Scan for the cell matching the given text and deliver its [X, Y] coordinate at center. 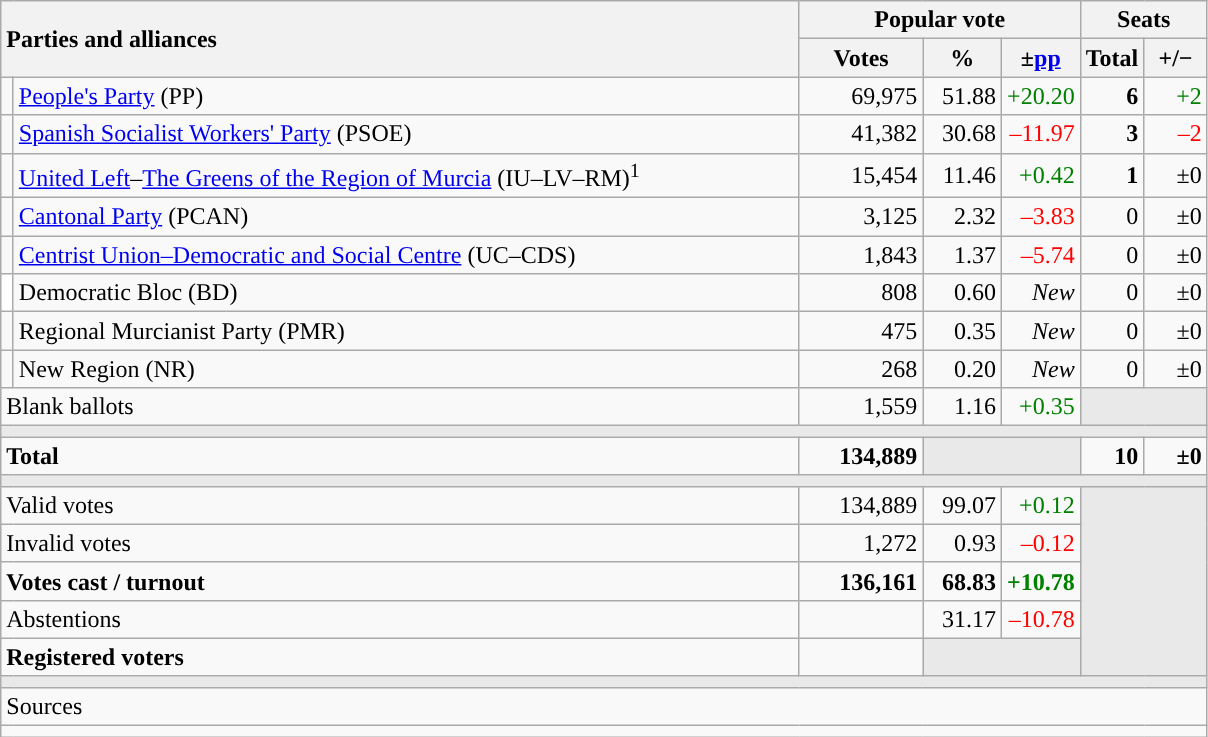
Spanish Socialist Workers' Party (PSOE) [406, 134]
51.88 [962, 96]
–5.74 [1040, 255]
Democratic Bloc (BD) [406, 293]
Valid votes [400, 505]
475 [861, 331]
1,843 [861, 255]
1,559 [861, 407]
3,125 [861, 217]
1 [1112, 176]
+2 [1176, 96]
3 [1112, 134]
0.35 [962, 331]
Abstentions [400, 619]
1.37 [962, 255]
268 [861, 369]
10 [1112, 456]
808 [861, 293]
Centrist Union–Democratic and Social Centre (UC–CDS) [406, 255]
% [962, 58]
Votes cast / turnout [400, 581]
United Left–The Greens of the Region of Murcia (IU–LV–RM)1 [406, 176]
1,272 [861, 543]
+0.42 [1040, 176]
+0.12 [1040, 505]
+/− [1176, 58]
2.32 [962, 217]
–0.12 [1040, 543]
68.83 [962, 581]
0.60 [962, 293]
+20.20 [1040, 96]
15,454 [861, 176]
6 [1112, 96]
+0.35 [1040, 407]
–2 [1176, 134]
±pp [1040, 58]
+10.78 [1040, 581]
69,975 [861, 96]
0.93 [962, 543]
41,382 [861, 134]
136,161 [861, 581]
99.07 [962, 505]
Seats [1144, 20]
New Region (NR) [406, 369]
Cantonal Party (PCAN) [406, 217]
1.16 [962, 407]
0.20 [962, 369]
Popular vote [940, 20]
–11.97 [1040, 134]
Sources [604, 706]
Votes [861, 58]
–3.83 [1040, 217]
31.17 [962, 619]
11.46 [962, 176]
Parties and alliances [400, 39]
Registered voters [400, 657]
Regional Murcianist Party (PMR) [406, 331]
–10.78 [1040, 619]
Invalid votes [400, 543]
30.68 [962, 134]
Blank ballots [400, 407]
People's Party (PP) [406, 96]
